Provide the [X, Y] coordinate of the cell's center where the given text is located.  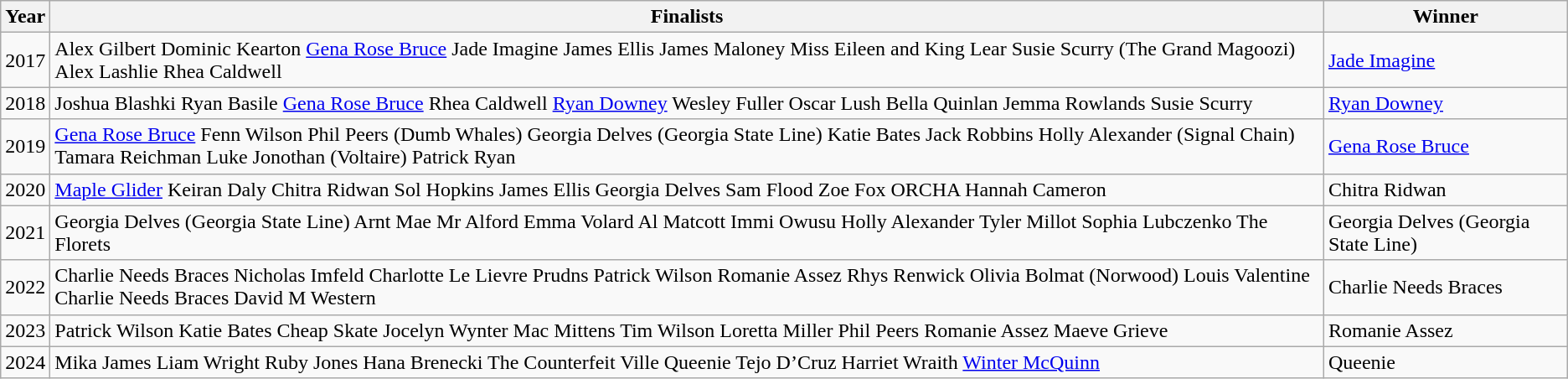
Maple Glider Keiran Daly Chitra Ridwan Sol Hopkins James Ellis Georgia Delves Sam Flood Zoe Fox ORCHA Hannah Cameron [687, 189]
Winner [1446, 17]
2020 [25, 189]
Patrick Wilson Katie Bates Cheap Skate Jocelyn Wynter Mac Mittens Tim Wilson Loretta Miller Phil Peers Romanie Assez Maeve Grieve [687, 330]
2021 [25, 233]
Charlie Needs Braces [1446, 287]
2022 [25, 287]
Jade Imagine [1446, 60]
Joshua Blashki Ryan Basile Gena Rose Bruce Rhea Caldwell Ryan Downey Wesley Fuller Oscar Lush Bella Quinlan Jemma Rowlands Susie Scurry [687, 103]
Georgia Delves (Georgia State Line) Arnt Mae Mr Alford Emma Volard Al Matcott Immi Owusu Holly Alexander Tyler Millot Sophia Lubczenko The Florets [687, 233]
Georgia Delves (Georgia State Line) [1446, 233]
Gena Rose Bruce [1446, 146]
2023 [25, 330]
Romanie Assez [1446, 330]
2018 [25, 103]
2017 [25, 60]
Year [25, 17]
Queenie [1446, 362]
Ryan Downey [1446, 103]
2019 [25, 146]
Chitra Ridwan [1446, 189]
2024 [25, 362]
Finalists [687, 17]
Mika James Liam Wright Ruby Jones Hana Brenecki The Counterfeit Ville Queenie Tejo D’Cruz Harriet Wraith Winter McQuinn [687, 362]
